Find where the given text appears and provide that cell's center as [x, y] coordinate. 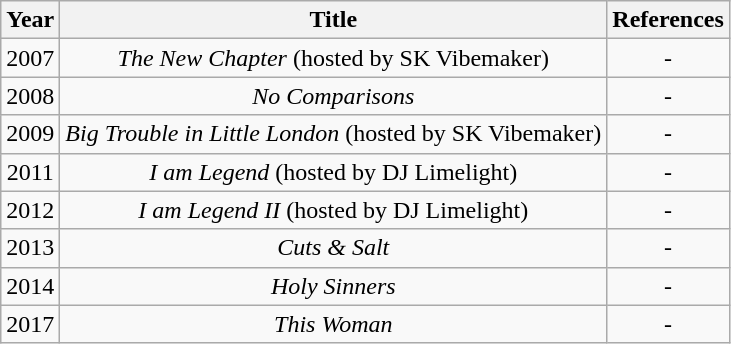
Year [30, 20]
References [668, 20]
2011 [30, 172]
2009 [30, 134]
2008 [30, 96]
Big Trouble in Little London (hosted by SK Vibemaker) [334, 134]
The New Chapter (hosted by SK Vibemaker) [334, 58]
Holy Sinners [334, 286]
2014 [30, 286]
I am Legend (hosted by DJ Limelight) [334, 172]
This Woman [334, 324]
2017 [30, 324]
Cuts & Salt [334, 248]
2007 [30, 58]
2013 [30, 248]
Title [334, 20]
No Comparisons [334, 96]
2012 [30, 210]
I am Legend II (hosted by DJ Limelight) [334, 210]
